Scan for the cell matching the given text and deliver its [x, y] coordinate at center. 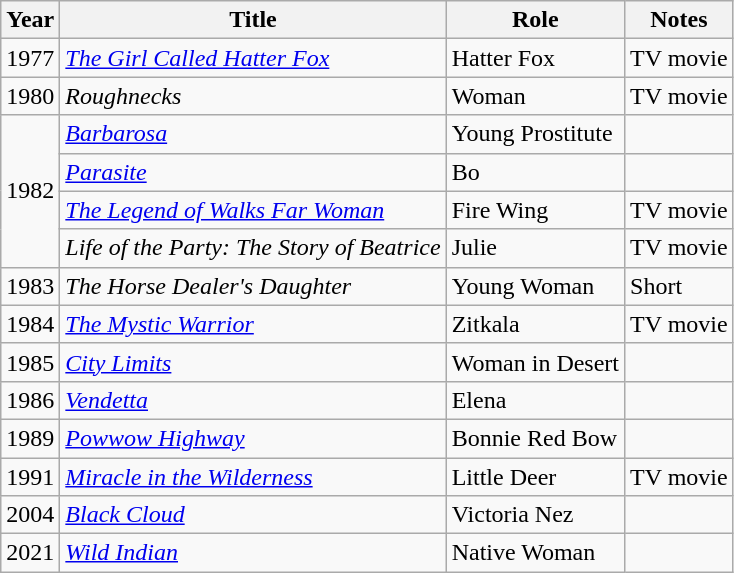
Elena [535, 400]
Powwow Highway [253, 438]
Bo [535, 172]
Woman [535, 96]
Zitkala [535, 324]
Role [535, 20]
The Horse Dealer's Daughter [253, 286]
1977 [30, 58]
Short [680, 286]
1983 [30, 286]
The Mystic Warrior [253, 324]
Notes [680, 20]
1982 [30, 191]
1986 [30, 400]
Bonnie Red Bow [535, 438]
Barbarosa [253, 134]
1984 [30, 324]
The Girl Called Hatter Fox [253, 58]
The Legend of Walks Far Woman [253, 210]
Julie [535, 248]
Vendetta [253, 400]
Woman in Desert [535, 362]
2004 [30, 515]
1991 [30, 477]
Year [30, 20]
Victoria Nez [535, 515]
Young Woman [535, 286]
Miracle in the Wilderness [253, 477]
2021 [30, 553]
Roughnecks [253, 96]
Hatter Fox [535, 58]
Life of the Party: The Story of Beatrice [253, 248]
Fire Wing [535, 210]
1980 [30, 96]
Title [253, 20]
1985 [30, 362]
Wild Indian [253, 553]
Little Deer [535, 477]
1989 [30, 438]
Black Cloud [253, 515]
Parasite [253, 172]
City Limits [253, 362]
Native Woman [535, 553]
Young Prostitute [535, 134]
